Scan for the cell matching the given text and deliver its (X, Y) coordinate at center. 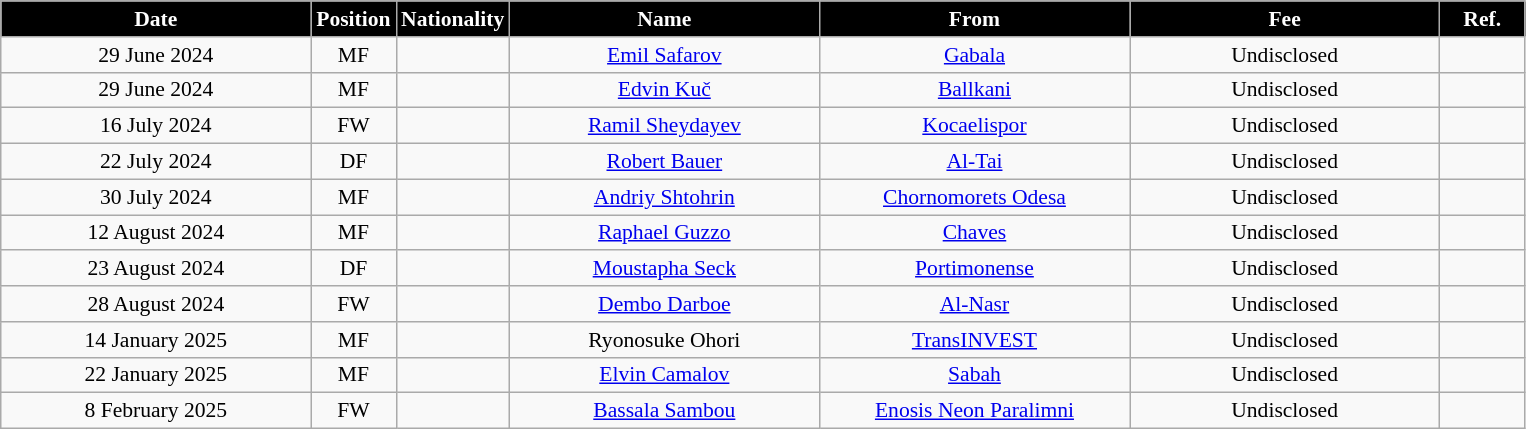
23 August 2024 (156, 269)
Raphael Guzzo (664, 233)
Edvin Kuč (664, 90)
Dembo Darboe (664, 304)
Portimonense (974, 269)
Sabah (974, 375)
28 August 2024 (156, 304)
Nationality (452, 19)
Chaves (974, 233)
Chornomorets Odesa (974, 197)
Gabala (974, 55)
22 January 2025 (156, 375)
Ref. (1482, 19)
Elvin Camalov (664, 375)
Ballkani (974, 90)
Al-Tai (974, 162)
Ramil Sheydayev (664, 126)
30 July 2024 (156, 197)
Enosis Neon Paralimni (974, 411)
16 July 2024 (156, 126)
Date (156, 19)
Andriy Shtohrin (664, 197)
TransINVEST (974, 340)
Ryonosuke Ohori (664, 340)
8 February 2025 (156, 411)
From (974, 19)
Bassala Sambou (664, 411)
Al-Nasr (974, 304)
Fee (1285, 19)
Position (354, 19)
Kocaelispor (974, 126)
Emil Safarov (664, 55)
Name (664, 19)
Moustapha Seck (664, 269)
Robert Bauer (664, 162)
12 August 2024 (156, 233)
22 July 2024 (156, 162)
14 January 2025 (156, 340)
